Return (X, Y) of the center of cell containing provided text 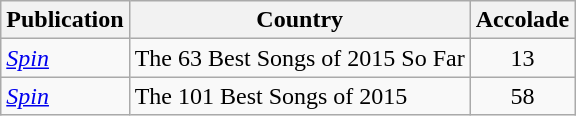
58 (522, 96)
13 (522, 58)
Publication (65, 20)
Accolade (522, 20)
The 63 Best Songs of 2015 So Far (300, 58)
The 101 Best Songs of 2015 (300, 96)
Country (300, 20)
